Provide the (X, Y) coordinate of the cell's center where the given text is located.  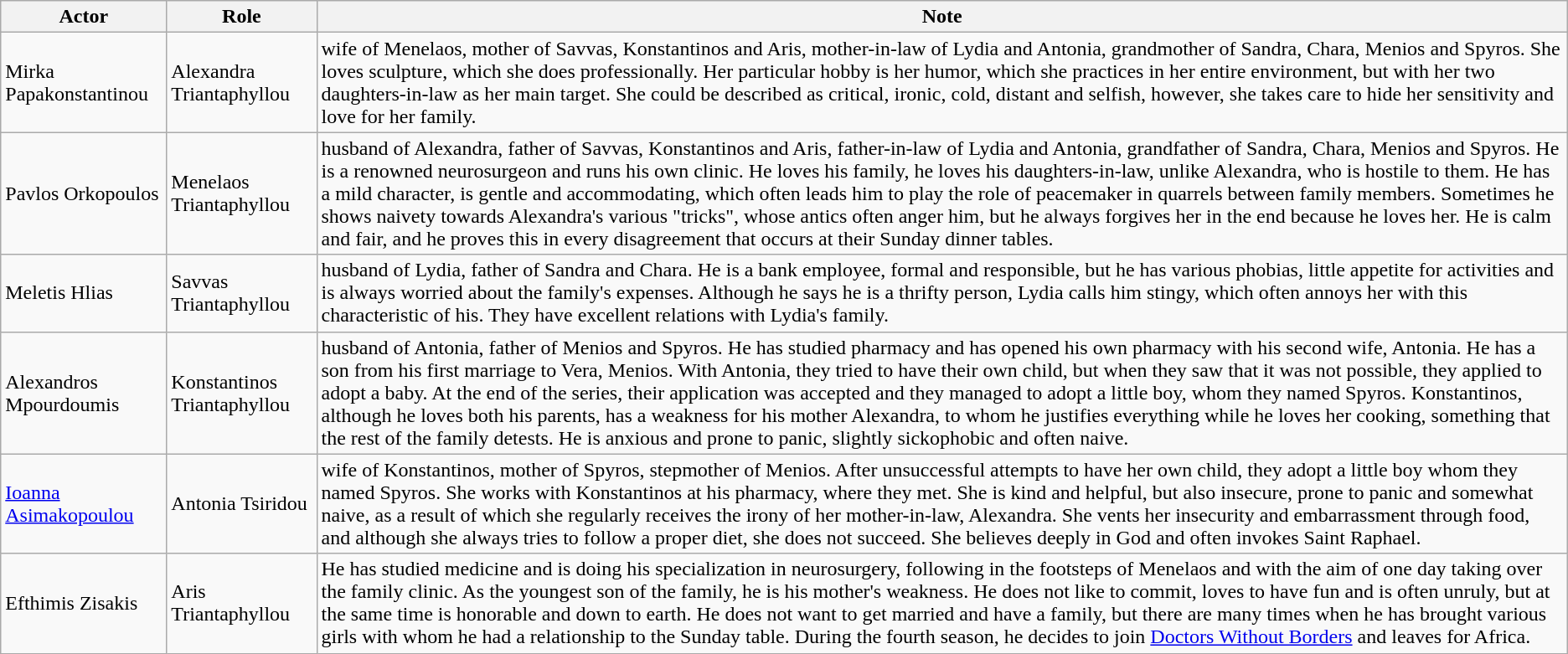
Efthimis Zisakis (84, 603)
Savvas Triantaphyllou (241, 293)
Menelaos Triantaphyllou (241, 193)
Actor (84, 17)
Konstantinos Triantaphyllou (241, 393)
Ioanna Asimakopoulou (84, 504)
Aris Triantaphyllou (241, 603)
Note (941, 17)
Alexandros Mpourdoumis (84, 393)
Pavlos Orkopoulos (84, 193)
Alexandra Triantaphyllou (241, 82)
Meletis Hlias (84, 293)
Role (241, 17)
Antonia Tsiridou (241, 504)
Mirka Papakonstantinou (84, 82)
